Determine the (x, y) coordinate at the center of the cell enclosing the given text.  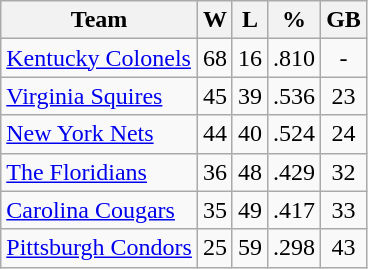
W (214, 20)
.417 (294, 210)
Virginia Squires (100, 96)
New York Nets (100, 134)
35 (214, 210)
25 (214, 248)
.524 (294, 134)
.298 (294, 248)
40 (250, 134)
48 (250, 172)
68 (214, 58)
Pittsburgh Condors (100, 248)
.536 (294, 96)
44 (214, 134)
L (250, 20)
59 (250, 248)
24 (344, 134)
45 (214, 96)
Kentucky Colonels (100, 58)
43 (344, 248)
32 (344, 172)
GB (344, 20)
23 (344, 96)
- (344, 58)
33 (344, 210)
.810 (294, 58)
.429 (294, 172)
Carolina Cougars (100, 210)
49 (250, 210)
The Floridians (100, 172)
% (294, 20)
Team (100, 20)
16 (250, 58)
36 (214, 172)
39 (250, 96)
